For the text-containing cell, return its midpoint in (X, Y) coordinate format. 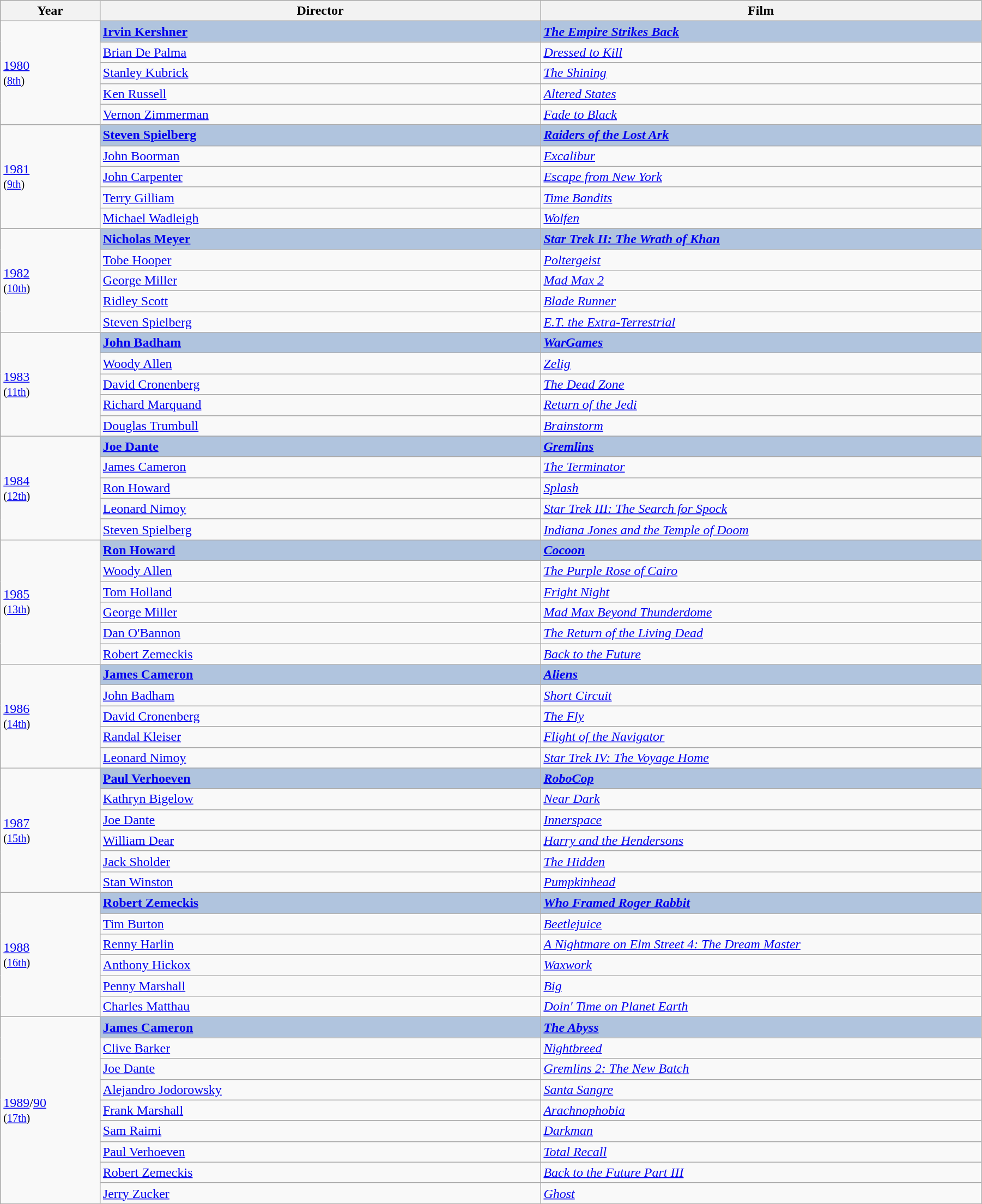
Brainstorm (761, 426)
Near Dark (761, 799)
Indiana Jones and the Temple of Doom (761, 529)
Pumpkinhead (761, 882)
Splash (761, 488)
Clive Barker (320, 1048)
E.T. the Extra-Terrestrial (761, 322)
The Terminator (761, 467)
Dressed to Kill (761, 52)
1983(11th) (50, 384)
The Return of the Living Dead (761, 633)
Stan Winston (320, 882)
Nicholas Meyer (320, 239)
Douglas Trumbull (320, 426)
Poltergeist (761, 260)
1985 (13th) (50, 602)
The Hidden (761, 861)
Short Circuit (761, 695)
Excalibur (761, 156)
Frank Marshall (320, 1110)
Tim Burton (320, 924)
Cocoon (761, 550)
WarGames (761, 343)
1981(9th) (50, 177)
Fright Night (761, 591)
Zelig (761, 364)
Altered States (761, 94)
Harry and the Hendersons (761, 840)
Star Trek IV: The Voyage Home (761, 758)
Raiders of the Lost Ark (761, 135)
1987(15th) (50, 830)
Ghost (761, 1193)
Time Bandits (761, 197)
William Dear (320, 840)
Stanley Kubrick (320, 73)
Gremlins 2: The New Batch (761, 1069)
Randal Kleiser (320, 737)
The Fly (761, 716)
Innerspace (761, 820)
Terry Gilliam (320, 197)
Santa Sangre (761, 1090)
Star Trek II: The Wrath of Khan (761, 239)
Beetlejuice (761, 924)
Renny Harlin (320, 945)
Sam Raimi (320, 1131)
Penny Marshall (320, 986)
Charles Matthau (320, 1007)
John Carpenter (320, 177)
Doin' Time on Planet Earth (761, 1007)
Darkman (761, 1131)
1988(16th) (50, 954)
Kathryn Bigelow (320, 799)
Return of the Jedi (761, 405)
1980(8th) (50, 73)
Jack Sholder (320, 861)
Anthony Hickox (320, 965)
Waxwork (761, 965)
Year (50, 11)
Jerry Zucker (320, 1193)
Michael Wadleigh (320, 218)
Vernon Zimmerman (320, 114)
Fade to Black (761, 114)
1986(14th) (50, 716)
Star Trek III: The Search for Spock (761, 509)
Brian De Palma (320, 52)
Aliens (761, 675)
Mad Max 2 (761, 281)
The Dead Zone (761, 384)
Back to the Future (761, 654)
Mad Max Beyond Thunderdome (761, 613)
Back to the Future Part III (761, 1172)
Irvin Kershner (320, 32)
Big (761, 986)
Total Recall (761, 1152)
Alejandro Jodorowsky (320, 1090)
1984(12th) (50, 488)
1989/90(17th) (50, 1111)
Escape from New York (761, 177)
Ken Russell (320, 94)
Nightbreed (761, 1048)
Director (320, 11)
Dan O'Bannon (320, 633)
A Nightmare on Elm Street 4: The Dream Master (761, 945)
Arachnophobia (761, 1110)
1982(10th) (50, 280)
The Empire Strikes Back (761, 32)
Tom Holland (320, 591)
Blade Runner (761, 301)
Richard Marquand (320, 405)
Wolfen (761, 218)
The Purple Rose of Cairo (761, 571)
Gremlins (761, 446)
Who Framed Roger Rabbit (761, 903)
Tobe Hooper (320, 260)
Flight of the Navigator (761, 737)
John Boorman (320, 156)
Ridley Scott (320, 301)
The Abyss (761, 1027)
The Shining (761, 73)
Film (761, 11)
RoboCop (761, 778)
